Scan for the cell matching the given text and deliver its (x, y) coordinate at center. 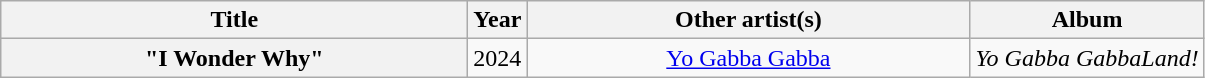
Yo Gabba Gabba (748, 58)
Year (498, 20)
Other artist(s) (748, 20)
Album (1087, 20)
Yo Gabba GabbaLand! (1087, 58)
Title (234, 20)
"I Wonder Why" (234, 58)
2024 (498, 58)
